Extract the [x, y] coordinate from the center of the cell holding the provided text.  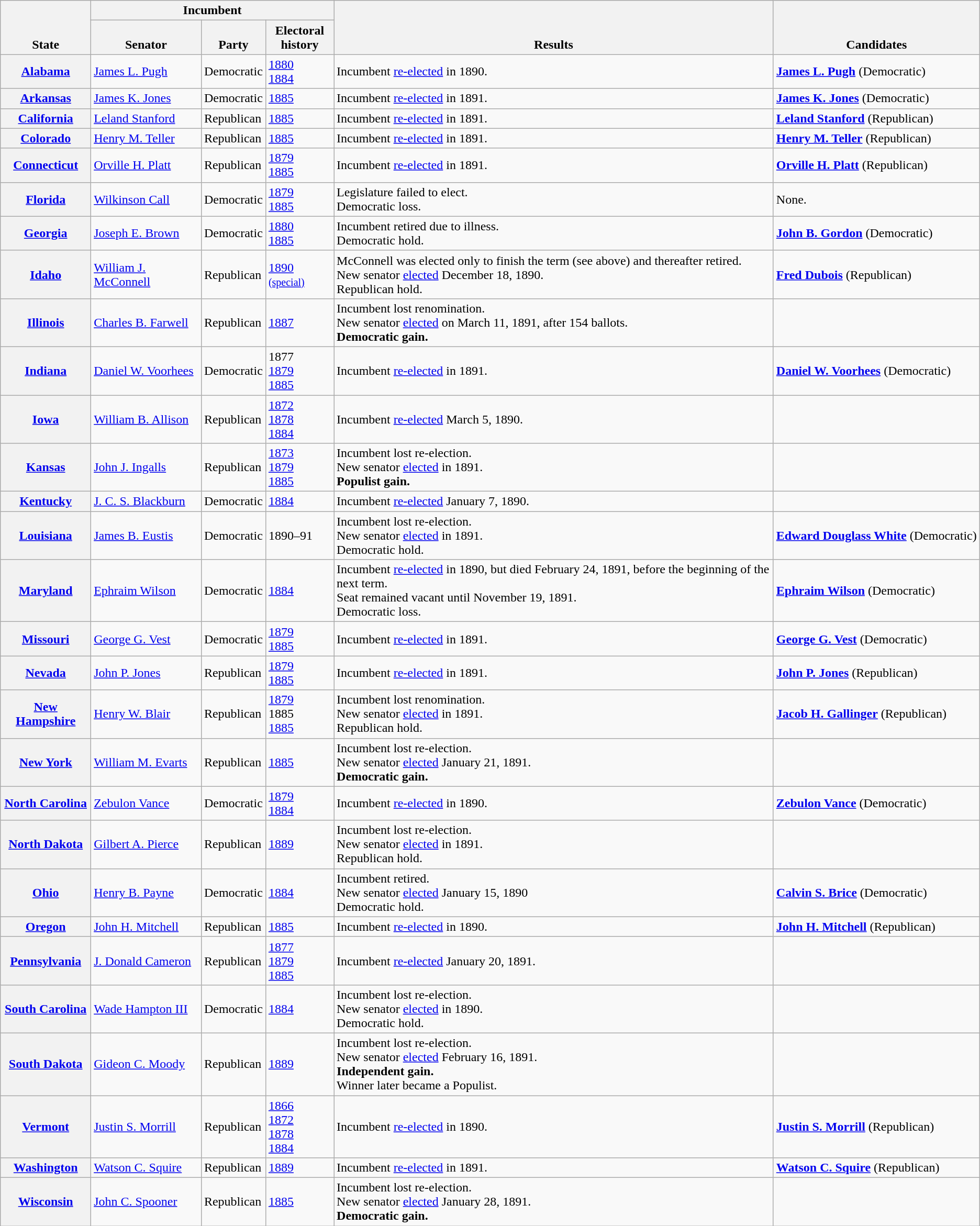
Senator [147, 38]
John J. Ingalls [147, 467]
Indiana [46, 371]
Justin S. Morrill [147, 1127]
Justin S. Morrill (Republican) [876, 1127]
South Dakota [46, 1064]
Henry M. Teller [147, 138]
New York [46, 762]
187318791885 [299, 467]
Kansas [46, 467]
Jacob H. Gallinger (Republican) [876, 714]
Wade Hampton III [147, 1009]
John P. Jones (Republican) [876, 673]
John H. Mitchell (Republican) [876, 927]
Incumbent retired due to illness.Democratic hold. [554, 233]
Ohio [46, 893]
John P. Jones [147, 673]
Daniel W. Voorhees (Democratic) [876, 371]
None. [876, 199]
1877 1879 1885 [299, 371]
1877 18791885 [299, 961]
Joseph E. Brown [147, 233]
Fred Dubois (Republican) [876, 274]
J. C. S. Blackburn [147, 501]
Incumbent re-elected January 20, 1891. [554, 961]
William J. McConnell [147, 274]
Electoralhistory [299, 38]
Incumbent lost renomination.New senator elected in 1891.Republican hold. [554, 714]
Pennsylvania [46, 961]
1890 (special) [299, 274]
Charles B. Farwell [147, 322]
George G. Vest [147, 639]
Ephraim Wilson (Democratic) [876, 590]
James K. Jones [147, 98]
Kentucky [46, 501]
John C. Spooner [147, 1202]
Incumbent [213, 10]
Georgia [46, 233]
Iowa [46, 419]
William M. Evarts [147, 762]
Incumbent retired.New senator elected January 15, 1890Democratic hold. [554, 893]
1880 1885 [299, 233]
John H. Mitchell [147, 927]
Incumbent lost re-election.New senator elected in 1891.Populist gain. [554, 467]
Wilkinson Call [147, 199]
North Carolina [46, 803]
Incumbent lost re-election.New senator elected in 1891.Republican hold. [554, 844]
Incumbent lost re-election.New senator elected February 16, 1891.Independent gain.Winner later became a Populist. [554, 1064]
Calvin S. Brice (Democratic) [876, 893]
Colorado [46, 138]
James L. Pugh (Democratic) [876, 71]
1866187218781884 [299, 1127]
California [46, 118]
Gideon C. Moody [147, 1064]
Leland Stanford [147, 118]
Incumbent re-elected January 7, 1890. [554, 501]
Florida [46, 199]
Gilbert A. Pierce [147, 844]
Candidates [876, 27]
Orville H. Platt (Republican) [876, 165]
Orville H. Platt [147, 165]
McConnell was elected only to finish the term (see above) and thereafter retired.New senator elected December 18, 1890.Republican hold. [554, 274]
Incumbent lost renomination.New senator elected on March 11, 1891, after 154 ballots.Democratic gain. [554, 322]
Incumbent lost re-election.New senator elected in 1890.Democratic hold. [554, 1009]
Daniel W. Voorhees [147, 371]
Henry M. Teller (Republican) [876, 138]
Zebulon Vance (Democratic) [876, 803]
Edward Douglass White (Democratic) [876, 536]
Washington [46, 1168]
Maryland [46, 590]
John B. Gordon (Democratic) [876, 233]
18791885 1885 [299, 714]
187218781884 [299, 419]
Incumbent lost re-election.New senator elected in 1891.Democratic hold. [554, 536]
Watson C. Squire [147, 1168]
18791884 [299, 803]
Party [233, 38]
Leland Stanford (Republican) [876, 118]
James B. Eustis [147, 536]
William B. Allison [147, 419]
James L. Pugh [147, 71]
New Hampshire [46, 714]
George G. Vest (Democratic) [876, 639]
Incumbent lost re-election.New senator elected January 28, 1891.Democratic gain. [554, 1202]
J. Donald Cameron [147, 961]
Arkansas [46, 98]
Louisiana [46, 536]
Henry W. Blair [147, 714]
Missouri [46, 639]
Results [554, 27]
Idaho [46, 274]
Watson C. Squire (Republican) [876, 1168]
1890–91 [299, 536]
North Dakota [46, 844]
Incumbent lost re-election.New senator elected January 21, 1891.Democratic gain. [554, 762]
Incumbent re-elected March 5, 1890. [554, 419]
Wisconsin [46, 1202]
James K. Jones (Democratic) [876, 98]
Legislature failed to elect.Democratic loss. [554, 199]
Henry B. Payne [147, 893]
Illinois [46, 322]
Vermont [46, 1127]
Connecticut [46, 165]
Alabama [46, 71]
1880 1884 [299, 71]
Zebulon Vance [147, 803]
Oregon [46, 927]
Ephraim Wilson [147, 590]
1887 [299, 322]
State [46, 27]
Nevada [46, 673]
South Carolina [46, 1009]
